Identify which cell holds the provided text, then report its [x, y] central coordinate. 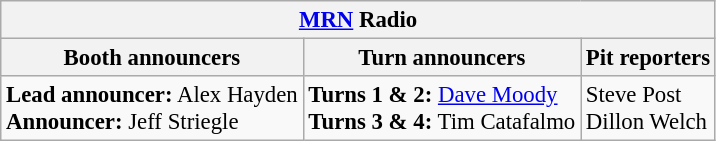
Steve PostDillon Welch [648, 108]
Turns 1 & 2: Dave MoodyTurns 3 & 4: Tim Catafalmo [442, 108]
Booth announcers [152, 58]
Lead announcer: Alex HaydenAnnouncer: Jeff Striegle [152, 108]
Turn announcers [442, 58]
Pit reporters [648, 58]
MRN Radio [358, 20]
